Pinpoint the cell where the given text exists, returning its [X, Y] midpoint coordinate. 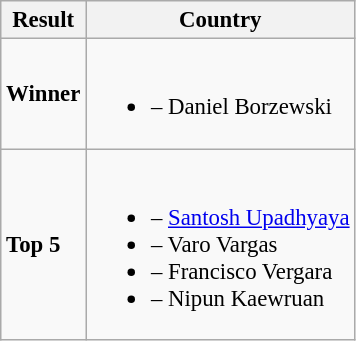
Winner [44, 94]
Country [220, 20]
Result [44, 20]
– Daniel Borzewski [220, 94]
– Santosh Upadhyaya – Varo Vargas – Francisco Vergara – Nipun Kaewruan [220, 244]
Top 5 [44, 244]
